Search for the cell housing the specified text and yield its [X, Y] center coordinate. 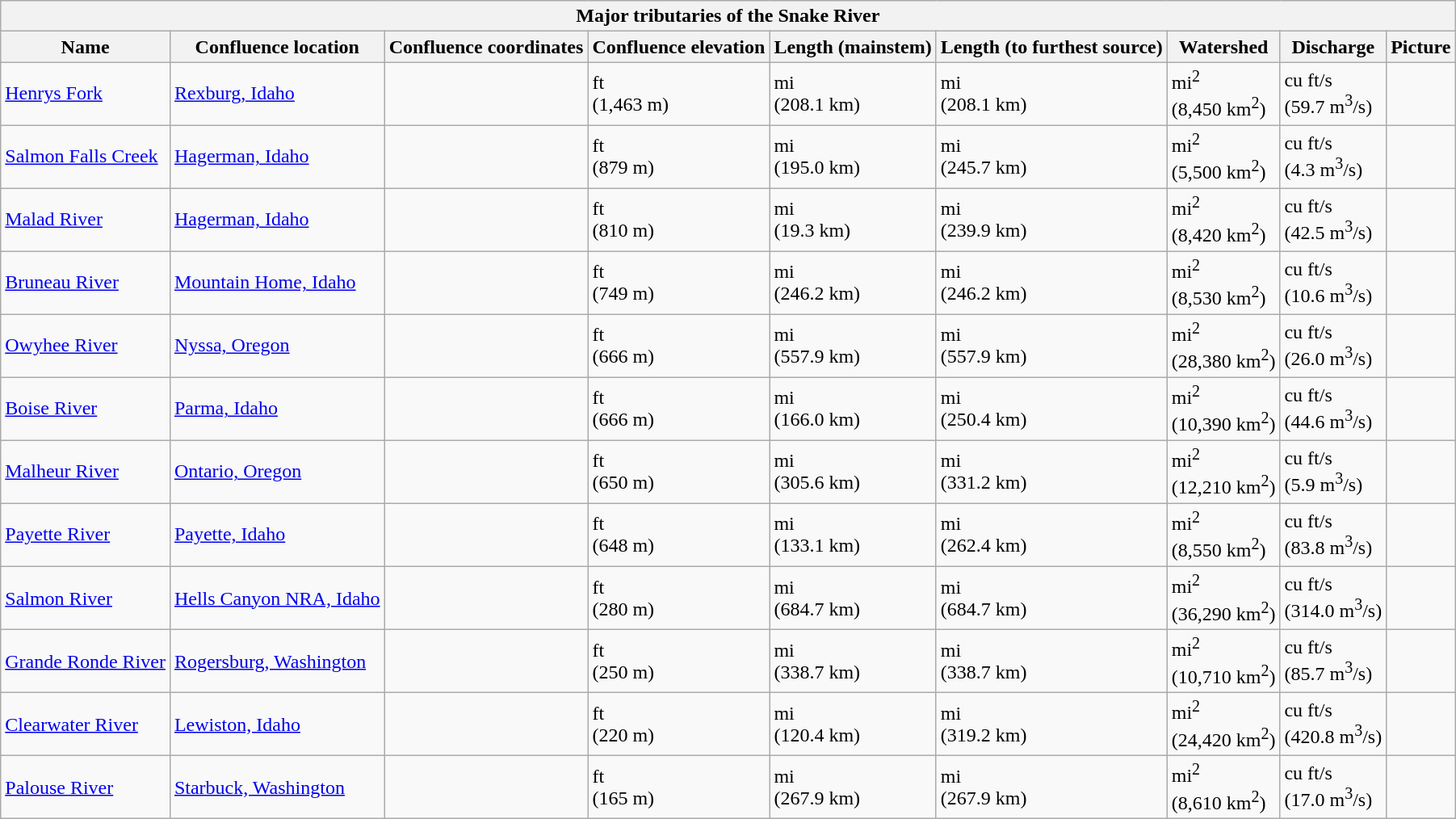
ft(648 m) [678, 535]
ft(749 m) [678, 283]
mi2(12,210 km2) [1223, 472]
mi2(24,420 km2) [1223, 724]
cu ft/s(314.0 m3/s) [1333, 598]
ft(810 m) [678, 220]
cu ft/s(83.8 m3/s) [1333, 535]
mi2(8,420 km2) [1223, 220]
Palouse River [86, 787]
mi(245.7 km) [1051, 157]
mi2(28,380 km2) [1223, 346]
ft(280 m) [678, 598]
Discharge [1333, 47]
ft(879 m) [678, 157]
Picture [1421, 47]
mi(133.1 km) [853, 535]
cu ft/s(17.0 m3/s) [1333, 787]
mi(319.2 km) [1051, 724]
Ontario, Oregon [277, 472]
Mountain Home, Idaho [277, 283]
mi(239.9 km) [1051, 220]
mi2(36,290 km2) [1223, 598]
Salmon Falls Creek [86, 157]
mi(250.4 km) [1051, 409]
Confluence location [277, 47]
Henrys Fork [86, 94]
ft(250 m) [678, 661]
Malheur River [86, 472]
mi2(10,710 km2) [1223, 661]
cu ft/s(26.0 m3/s) [1333, 346]
Payette River [86, 535]
Confluence elevation [678, 47]
Hells Canyon NRA, Idaho [277, 598]
Name [86, 47]
cu ft/s(85.7 m3/s) [1333, 661]
Clearwater River [86, 724]
cu ft/s(42.5 m3/s) [1333, 220]
mi(195.0 km) [853, 157]
Lewiston, Idaho [277, 724]
mi(19.3 km) [853, 220]
cu ft/s(4.3 m3/s) [1333, 157]
mi2(10,390 km2) [1223, 409]
mi2(8,550 km2) [1223, 535]
mi2(8,610 km2) [1223, 787]
Payette, Idaho [277, 535]
mi(262.4 km) [1051, 535]
mi2(8,530 km2) [1223, 283]
ft(220 m) [678, 724]
mi(166.0 km) [853, 409]
mi(331.2 km) [1051, 472]
Rogersburg, Washington [277, 661]
cu ft/s(10.6 m3/s) [1333, 283]
Owyhee River [86, 346]
mi(305.6 km) [853, 472]
Malad River [86, 220]
Length (mainstem) [853, 47]
Bruneau River [86, 283]
mi2(8,450 km2) [1223, 94]
ft(1,463 m) [678, 94]
Watershed [1223, 47]
Confluence coordinates [486, 47]
cu ft/s(5.9 m3/s) [1333, 472]
Parma, Idaho [277, 409]
cu ft/s(44.6 m3/s) [1333, 409]
Rexburg, Idaho [277, 94]
Starbuck, Washington [277, 787]
cu ft/s(420.8 m3/s) [1333, 724]
ft(165 m) [678, 787]
mi(120.4 km) [853, 724]
cu ft/s(59.7 m3/s) [1333, 94]
Grande Ronde River [86, 661]
Length (to furthest source) [1051, 47]
ft(650 m) [678, 472]
Nyssa, Oregon [277, 346]
Major tributaries of the Snake River [728, 16]
mi2(5,500 km2) [1223, 157]
Salmon River [86, 598]
Boise River [86, 409]
